Scan for the cell matching the given text and deliver its [x, y] coordinate at center. 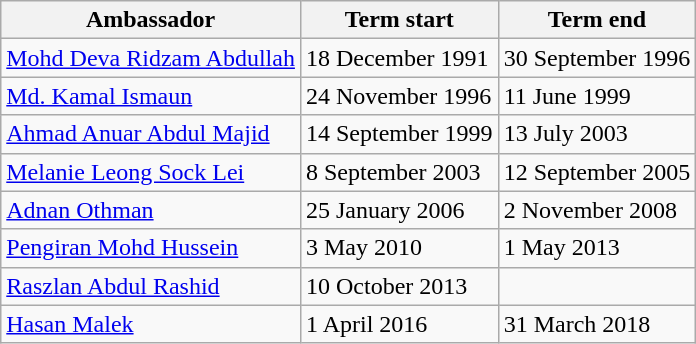
Raszlan Abdul Rashid [151, 286]
Hasan Malek [151, 324]
Mohd Deva Ridzam Abdullah [151, 58]
13 July 2003 [597, 134]
Ahmad Anuar Abdul Majid [151, 134]
31 March 2018 [597, 324]
25 January 2006 [399, 210]
Term start [399, 20]
Pengiran Mohd Hussein [151, 248]
1 April 2016 [399, 324]
12 September 2005 [597, 172]
2 November 2008 [597, 210]
Term end [597, 20]
Md. Kamal Ismaun [151, 96]
24 November 1996 [399, 96]
10 October 2013 [399, 286]
8 September 2003 [399, 172]
11 June 1999 [597, 96]
3 May 2010 [399, 248]
Melanie Leong Sock Lei [151, 172]
Ambassador [151, 20]
18 December 1991 [399, 58]
14 September 1999 [399, 134]
1 May 2013 [597, 248]
30 September 1996 [597, 58]
Adnan Othman [151, 210]
